Pinpoint the cell where the given text exists, returning its (x, y) midpoint coordinate. 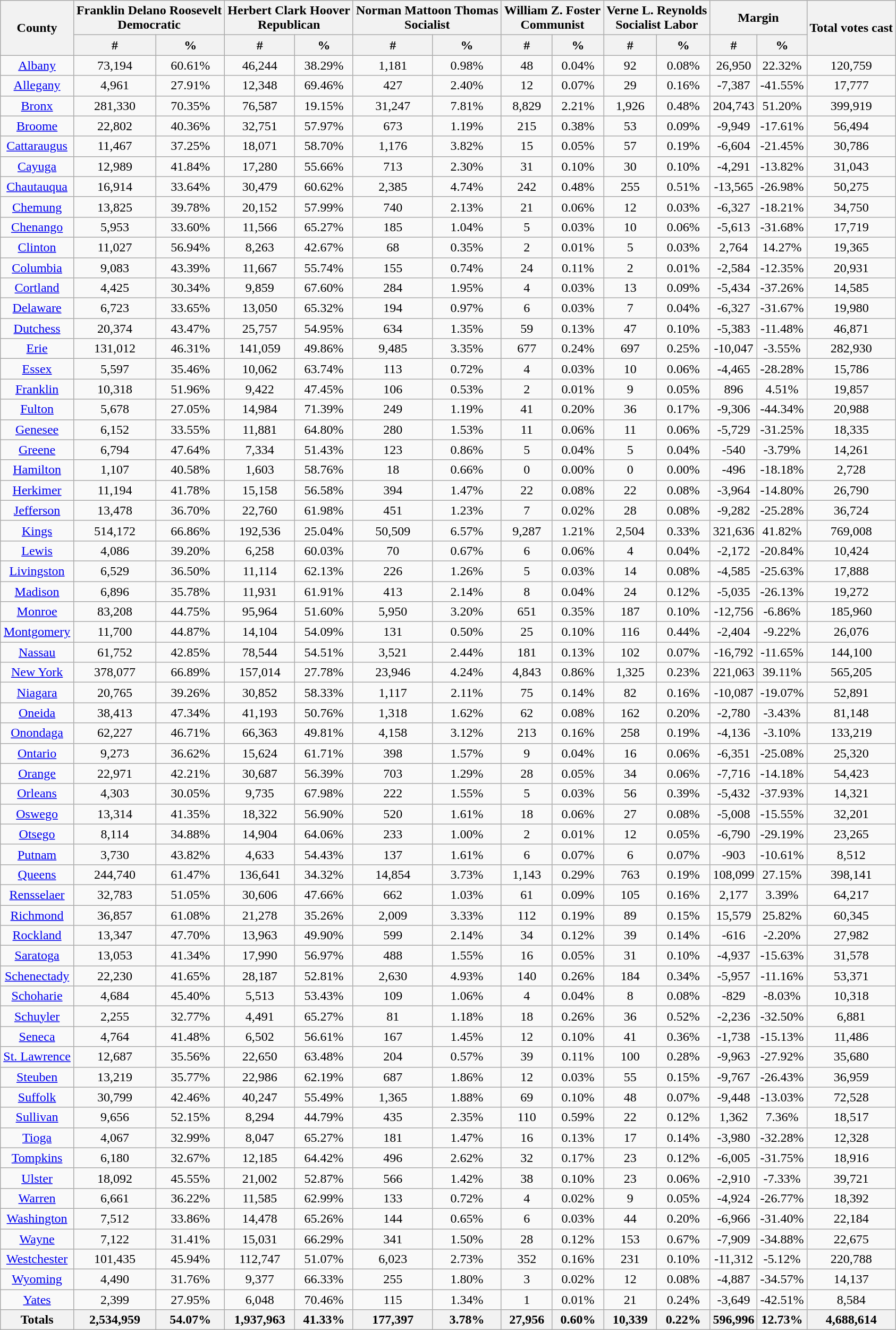
2,009 (392, 915)
30,799 (115, 1097)
-13.82% (782, 166)
352 (527, 1259)
Richmond (37, 915)
109 (392, 996)
2,630 (392, 976)
61.71% (324, 753)
110 (527, 1117)
41.33% (324, 1320)
70 (392, 551)
1.06% (467, 996)
394 (392, 490)
115 (392, 1300)
0.65% (467, 1218)
-42.51% (782, 1300)
36.62% (190, 753)
399,919 (851, 106)
215 (527, 126)
62,227 (115, 733)
6,661 (115, 1198)
13,050 (260, 308)
2,177 (733, 895)
22,802 (115, 126)
Saratoga (37, 956)
78,544 (260, 652)
26,076 (851, 632)
0.38% (578, 126)
Jefferson (37, 510)
2.13% (467, 207)
51.60% (324, 612)
242 (527, 187)
10,339 (630, 1320)
56.97% (324, 956)
62.19% (324, 1077)
County (37, 28)
2.73% (467, 1259)
70.35% (190, 106)
2.11% (467, 693)
-41.55% (782, 86)
398,141 (851, 874)
8,584 (851, 1300)
19,272 (851, 592)
1.53% (467, 430)
22,675 (851, 1239)
Erie (37, 349)
4.24% (467, 672)
Genesee (37, 430)
221,063 (733, 672)
Clinton (37, 247)
-3,980 (733, 1138)
37.25% (190, 146)
520 (392, 814)
1,603 (260, 470)
-4,887 (733, 1280)
1,117 (392, 693)
60,345 (851, 915)
231 (630, 1259)
-1,738 (733, 1037)
33.64% (190, 187)
Dutchess (37, 329)
56.39% (324, 773)
Cattaraugus (37, 146)
43.39% (190, 267)
-7.33% (782, 1178)
4.74% (467, 187)
Putnam (37, 854)
2,399 (115, 1300)
71.39% (324, 409)
17,888 (851, 571)
41.48% (190, 1037)
33.65% (190, 308)
10,424 (851, 551)
-11,312 (733, 1259)
-11.65% (782, 652)
233 (392, 834)
41,193 (260, 713)
4,764 (115, 1037)
4,843 (527, 672)
3.78% (467, 1320)
-11.48% (782, 329)
-9,306 (733, 409)
27 (630, 814)
36,857 (115, 915)
Sullivan (37, 1117)
280 (392, 430)
763 (630, 874)
64.06% (324, 834)
39.78% (190, 207)
Columbia (37, 267)
4,303 (115, 794)
187 (630, 612)
Washington (37, 1218)
27.15% (782, 874)
22,760 (260, 510)
Cortland (37, 288)
-540 (733, 450)
11,585 (260, 1198)
19,365 (851, 247)
Kings (37, 531)
33.60% (190, 227)
1.29% (467, 773)
45.55% (190, 1178)
18,071 (260, 146)
67.98% (324, 794)
1 (527, 1300)
Otsego (37, 834)
39.11% (782, 672)
43.47% (190, 329)
42.21% (190, 773)
47 (630, 329)
42.46% (190, 1097)
14,261 (851, 450)
32,201 (851, 814)
222 (392, 794)
140 (527, 976)
49.86% (324, 349)
-29.19% (782, 834)
-31.40% (782, 1218)
153 (630, 1239)
46,871 (851, 329)
55 (630, 1077)
32,751 (260, 126)
31,247 (392, 106)
Lewis (37, 551)
47.66% (324, 895)
13,478 (115, 510)
Bronx (37, 106)
27.95% (190, 1300)
66,363 (260, 733)
Albany (37, 65)
33.55% (190, 430)
39.20% (190, 551)
102 (630, 652)
-14.18% (782, 773)
53,371 (851, 976)
14,478 (260, 1218)
244,740 (115, 874)
89 (630, 915)
488 (392, 956)
51.05% (190, 895)
0.66% (467, 470)
12,989 (115, 166)
7.81% (467, 106)
81 (392, 1016)
14,104 (260, 632)
55.74% (324, 267)
Fulton (37, 409)
1.03% (467, 895)
185,960 (851, 612)
100 (630, 1057)
35.78% (190, 592)
-6,604 (733, 146)
Allegany (37, 86)
Margin (758, 18)
22.32% (782, 65)
11,566 (260, 227)
6.57% (467, 531)
634 (392, 329)
62.99% (324, 1198)
-5,957 (733, 976)
9,656 (115, 1117)
112 (527, 915)
155 (392, 267)
-3.79% (782, 450)
64,217 (851, 895)
46.31% (190, 349)
3 (527, 1280)
Totals (37, 1320)
43.82% (190, 854)
105 (630, 895)
55.49% (324, 1097)
-6,966 (733, 1218)
1,362 (733, 1117)
17,280 (260, 166)
32,783 (115, 895)
0.34% (683, 976)
1.86% (467, 1077)
40.36% (190, 126)
49.81% (324, 733)
7,512 (115, 1218)
0.28% (683, 1057)
1.00% (467, 834)
41.34% (190, 956)
2.40% (467, 86)
-13,565 (733, 187)
72,528 (851, 1097)
58.33% (324, 693)
95,964 (260, 612)
83,208 (115, 612)
Schoharie (37, 996)
2.21% (578, 106)
Chemung (37, 207)
66.89% (190, 672)
137 (392, 854)
58.76% (324, 470)
34.88% (190, 834)
697 (630, 349)
-26.13% (782, 592)
136,641 (260, 874)
4,633 (260, 854)
49.90% (324, 936)
28,187 (260, 976)
52.87% (324, 1178)
Queens (37, 874)
596,996 (733, 1320)
29 (630, 86)
0.59% (578, 1117)
-9,963 (733, 1057)
81,148 (851, 713)
-5,383 (733, 329)
451 (392, 510)
30,479 (260, 187)
120,759 (851, 65)
-4,291 (733, 166)
18,517 (851, 1117)
3.33% (467, 915)
673 (392, 126)
61,752 (115, 652)
2,504 (630, 531)
51.43% (324, 450)
167 (392, 1037)
4,684 (115, 996)
53.43% (324, 996)
Orleans (37, 794)
15,624 (260, 753)
92 (630, 65)
35.77% (190, 1077)
-4,924 (733, 1198)
1.35% (467, 329)
713 (392, 166)
14,585 (851, 288)
4,158 (392, 733)
-31.75% (782, 1158)
13,825 (115, 207)
5,950 (392, 612)
599 (392, 936)
184 (630, 976)
Broome (37, 126)
25,320 (851, 753)
Rockland (37, 936)
9,273 (115, 753)
Nassau (37, 652)
116 (630, 632)
9,287 (527, 531)
1.04% (467, 227)
19.15% (324, 106)
8,512 (851, 854)
1.18% (467, 1016)
44.79% (324, 1117)
1.95% (467, 288)
-14.80% (782, 490)
Tompkins (37, 1158)
141,059 (260, 349)
1.80% (467, 1280)
0.51% (683, 187)
0.25% (683, 349)
106 (392, 389)
-31.68% (782, 227)
-31.67% (782, 308)
1.62% (467, 713)
15,579 (733, 915)
41.65% (190, 976)
1,937,963 (260, 1320)
15,031 (260, 1239)
162 (630, 713)
76,587 (260, 106)
54.43% (324, 854)
42.67% (324, 247)
8,263 (260, 247)
-6,790 (733, 834)
0.98% (467, 65)
Steuben (37, 1077)
Montgomery (37, 632)
13,963 (260, 936)
Herbert Clark HooverRepublican (289, 18)
25.82% (782, 915)
6,794 (115, 450)
-25.28% (782, 510)
-5,613 (733, 227)
Hamilton (37, 470)
17,990 (260, 956)
57.97% (324, 126)
1,325 (630, 672)
18,392 (851, 1198)
0.23% (683, 672)
45.94% (190, 1259)
20,374 (115, 329)
40.58% (190, 470)
12,348 (260, 86)
41.35% (190, 814)
12,185 (260, 1158)
-26.98% (782, 187)
204 (392, 1057)
15,158 (260, 490)
435 (392, 1117)
-9,282 (733, 510)
-4,585 (733, 571)
Delaware (37, 308)
Cayuga (37, 166)
20,988 (851, 409)
73,194 (115, 65)
39.26% (190, 693)
66.86% (190, 531)
-26.77% (782, 1198)
10,062 (260, 369)
52.15% (190, 1117)
2,764 (733, 247)
0.57% (467, 1057)
65.26% (324, 1218)
-2,404 (733, 632)
662 (392, 895)
11,027 (115, 247)
157,014 (260, 672)
Rensselaer (37, 895)
284 (392, 288)
1,926 (630, 106)
26,950 (733, 65)
Total votes cast (851, 28)
-19.07% (782, 693)
341 (392, 1239)
27.78% (324, 672)
-44.34% (782, 409)
23,265 (851, 834)
-15.63% (782, 956)
8,047 (260, 1138)
25,757 (260, 329)
4,688,614 (851, 1320)
4,490 (115, 1280)
31.41% (190, 1239)
9,377 (260, 1280)
-5,434 (733, 288)
33.86% (190, 1218)
0.50% (467, 632)
61 (527, 895)
2,255 (115, 1016)
Madison (37, 592)
30.05% (190, 794)
5,678 (115, 409)
41.84% (190, 166)
2.44% (467, 652)
427 (392, 86)
7.36% (782, 1117)
38.29% (324, 65)
20,931 (851, 267)
-25.08% (782, 753)
40,247 (260, 1097)
75 (527, 693)
-9,448 (733, 1097)
144,100 (851, 652)
22,184 (851, 1218)
-2,236 (733, 1016)
-4,937 (733, 956)
11,881 (260, 430)
Westchester (37, 1259)
56.61% (324, 1037)
46,244 (260, 65)
62.13% (324, 571)
68 (392, 247)
3,730 (115, 854)
54.09% (324, 632)
3.73% (467, 874)
17 (630, 1138)
-3.43% (782, 713)
1.45% (467, 1037)
-21.45% (782, 146)
Herkimer (37, 490)
32 (527, 1158)
-7,387 (733, 86)
Warren (37, 1198)
5,953 (115, 227)
0.39% (683, 794)
113 (392, 369)
65.32% (324, 308)
0.29% (578, 874)
22,230 (115, 976)
Oswego (37, 814)
220,788 (851, 1259)
133,219 (851, 733)
14,854 (392, 874)
61.08% (190, 915)
-3.55% (782, 349)
4.93% (467, 976)
-616 (733, 936)
-10,047 (733, 349)
18,092 (115, 1178)
-9,767 (733, 1077)
57.99% (324, 207)
Ontario (37, 753)
14,904 (260, 834)
204,743 (733, 106)
2.30% (467, 166)
52,891 (851, 693)
-13.03% (782, 1097)
34.32% (324, 874)
11,931 (260, 592)
133 (392, 1198)
-12,756 (733, 612)
Verne L. ReynoldsSocialist Labor (657, 18)
-18.18% (782, 470)
6,529 (115, 571)
36.22% (190, 1198)
Wayne (37, 1239)
9,422 (260, 389)
Tioga (37, 1138)
6,881 (851, 1016)
27,982 (851, 936)
-7,909 (733, 1239)
3.20% (467, 612)
22,971 (115, 773)
36,959 (851, 1077)
50.76% (324, 713)
-6.86% (782, 612)
-2.20% (782, 936)
740 (392, 207)
34,750 (851, 207)
11,194 (115, 490)
0.52% (683, 1016)
496 (392, 1158)
11,667 (260, 267)
1.23% (467, 510)
6,502 (260, 1037)
32.67% (190, 1158)
19,980 (851, 308)
-5,008 (733, 814)
-26.43% (782, 1077)
185 (392, 227)
26,790 (851, 490)
1,181 (392, 65)
66.29% (324, 1239)
47.64% (190, 450)
27.05% (190, 409)
1.42% (467, 1178)
11,486 (851, 1037)
-5,729 (733, 430)
258 (630, 733)
4,491 (260, 1016)
-3.10% (782, 733)
-34.57% (782, 1280)
69 (527, 1097)
4,961 (115, 86)
New York (37, 672)
Seneca (37, 1037)
14,984 (260, 409)
52.81% (324, 976)
2,728 (851, 470)
11,467 (115, 146)
Franklin Delano Roosevelt Democratic (149, 18)
41.82% (782, 531)
22,650 (260, 1057)
-6,351 (733, 753)
35,680 (851, 1057)
13,314 (115, 814)
Franklin (37, 389)
Ulster (37, 1178)
398 (392, 753)
38 (527, 1178)
36.50% (190, 571)
69.46% (324, 86)
16,914 (115, 187)
60.61% (190, 65)
55.66% (324, 166)
2.35% (467, 1117)
514,172 (115, 531)
6,023 (392, 1259)
3,521 (392, 652)
6,180 (115, 1158)
14 (630, 571)
282,930 (851, 349)
-37.93% (782, 794)
0.22% (683, 1320)
13 (630, 288)
0.33% (683, 531)
-27.92% (782, 1057)
27,956 (527, 1320)
47.70% (190, 936)
703 (392, 773)
61.47% (190, 874)
378,077 (115, 672)
-5,035 (733, 592)
19,857 (851, 389)
1.21% (578, 531)
-8.03% (782, 996)
1.50% (467, 1239)
-3,649 (733, 1300)
1,365 (392, 1097)
-4,465 (733, 369)
31.76% (190, 1280)
0.44% (683, 632)
56.58% (324, 490)
59 (527, 329)
4.51% (782, 389)
-37.26% (782, 288)
Niagara (37, 693)
-2,780 (733, 713)
4,086 (115, 551)
1,143 (527, 874)
6,896 (115, 592)
22,986 (260, 1077)
8,114 (115, 834)
101,435 (115, 1259)
31,043 (851, 166)
-2,172 (733, 551)
651 (527, 612)
-34.88% (782, 1239)
6,152 (115, 430)
-25.63% (782, 571)
25.04% (324, 531)
14,137 (851, 1280)
-32.28% (782, 1138)
57 (630, 146)
82 (630, 693)
9,485 (392, 349)
8,294 (260, 1117)
-903 (733, 854)
18,322 (260, 814)
18,916 (851, 1158)
60.03% (324, 551)
Orange (37, 773)
56,494 (851, 126)
44.87% (190, 632)
2.62% (467, 1158)
321,636 (733, 531)
63.48% (324, 1057)
32.77% (190, 1016)
66.33% (324, 1280)
6,723 (115, 308)
6,258 (260, 551)
108,099 (733, 874)
1.57% (467, 753)
3.39% (782, 895)
15 (527, 146)
1.34% (467, 1300)
56 (630, 794)
Chautauqua (37, 187)
-15.55% (782, 814)
56.90% (324, 814)
35.46% (190, 369)
177,397 (392, 1320)
Wyoming (37, 1280)
61.98% (324, 510)
12,687 (115, 1057)
36,724 (851, 510)
42.85% (190, 652)
67.60% (324, 288)
123 (392, 450)
Livingston (37, 571)
5,513 (260, 996)
54.07% (190, 1320)
-496 (733, 470)
Monroe (37, 612)
27.91% (190, 86)
1,318 (392, 713)
51.07% (324, 1259)
30.34% (190, 288)
226 (392, 571)
15,786 (851, 369)
-32.50% (782, 1016)
Oneida (37, 713)
281,330 (115, 106)
5,597 (115, 369)
-5,432 (733, 794)
13,347 (115, 936)
14.27% (782, 247)
50,275 (851, 187)
Yates (37, 1300)
-9.22% (782, 632)
0.60% (578, 1320)
William Z. FosterCommunist (553, 18)
Essex (37, 369)
131 (392, 632)
14,321 (851, 794)
13,219 (115, 1077)
11,114 (260, 571)
Suffolk (37, 1097)
8,829 (527, 106)
46.71% (190, 733)
1,176 (392, 146)
769,008 (851, 531)
53 (630, 126)
62 (527, 713)
61.91% (324, 592)
566 (392, 1178)
-5.12% (782, 1259)
18,335 (851, 430)
-10,087 (733, 693)
0.36% (683, 1037)
-31.25% (782, 430)
64.42% (324, 1158)
-2,910 (733, 1178)
4,425 (115, 288)
60.62% (324, 187)
9,083 (115, 267)
11,700 (115, 632)
677 (527, 349)
Schenectady (37, 976)
54.95% (324, 329)
131,012 (115, 349)
38,413 (115, 713)
0.74% (467, 267)
-10.61% (782, 854)
7,122 (115, 1239)
-16,792 (733, 652)
0.97% (467, 308)
687 (392, 1077)
63.74% (324, 369)
25 (527, 632)
47.34% (190, 713)
1.26% (467, 571)
30,606 (260, 895)
30,786 (851, 146)
21,002 (260, 1178)
32.99% (190, 1138)
-17.61% (782, 126)
-12.35% (782, 267)
44.75% (190, 612)
-15.13% (782, 1037)
1.88% (467, 1097)
58.70% (324, 146)
Chenango (37, 227)
17,777 (851, 86)
St. Lawrence (37, 1057)
36.70% (190, 510)
7,334 (260, 450)
-9,949 (733, 126)
45.40% (190, 996)
30,687 (260, 773)
1,107 (115, 470)
20,152 (260, 207)
-6,005 (733, 1158)
12.73% (782, 1320)
13,053 (115, 956)
-11.16% (782, 976)
-3,964 (733, 490)
565,205 (851, 672)
64.80% (324, 430)
9,859 (260, 288)
12,328 (851, 1138)
192,536 (260, 531)
35.26% (324, 915)
3.12% (467, 733)
17,719 (851, 227)
50,509 (392, 531)
213 (527, 733)
112,747 (260, 1259)
3.35% (467, 349)
-2,584 (733, 267)
23,946 (392, 672)
4,067 (115, 1138)
Schuyler (37, 1016)
-18.21% (782, 207)
9,735 (260, 794)
2,385 (392, 187)
54.51% (324, 652)
56.94% (190, 247)
249 (392, 409)
20,765 (115, 693)
896 (733, 389)
2,534,959 (115, 1320)
Greene (37, 450)
41.78% (190, 490)
44 (630, 1218)
-829 (733, 996)
-7,716 (733, 773)
3.82% (467, 146)
-20.84% (782, 551)
30,852 (260, 693)
Onondaga (37, 733)
51.96% (190, 389)
51.20% (782, 106)
47.45% (324, 389)
54,423 (851, 773)
413 (392, 592)
70.46% (324, 1300)
0.53% (467, 389)
144 (392, 1218)
194 (392, 308)
31,578 (851, 956)
30 (630, 166)
Norman Mattoon ThomasSocialist (427, 18)
6,048 (260, 1300)
35.56% (190, 1057)
-4,136 (733, 733)
39,721 (851, 1178)
21,278 (260, 915)
-28.28% (782, 369)
